Scan for the cell matching the given text and deliver its [X, Y] coordinate at center. 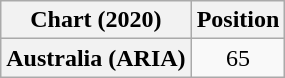
Chart (2020) [96, 20]
65 [238, 58]
Position [238, 20]
Australia (ARIA) [96, 58]
